Find where the given text appears and provide that cell's center as (x, y) coordinate. 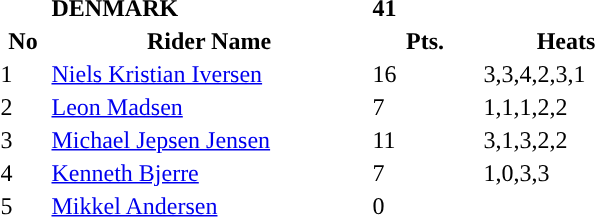
Michael Jepsen Jensen (209, 140)
Niels Kristian Iversen (209, 74)
16 (425, 74)
Pts. (425, 41)
Kenneth Bjerre (209, 173)
Rider Name (209, 41)
Leon Madsen (209, 107)
11 (425, 140)
